Determine the (x, y) coordinate at the center of the cell enclosing the given text.  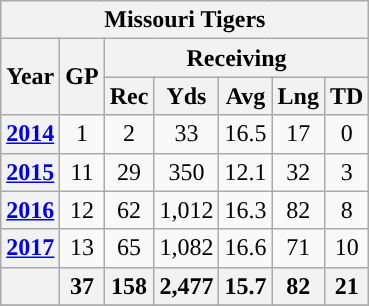
Missouri Tigers (185, 20)
21 (346, 286)
350 (186, 172)
10 (346, 248)
16.5 (246, 134)
TD (346, 96)
37 (82, 286)
1,012 (186, 210)
1,082 (186, 248)
13 (82, 248)
2016 (30, 210)
Receiving (236, 58)
158 (129, 286)
Avg (246, 96)
2014 (30, 134)
2015 (30, 172)
12.1 (246, 172)
11 (82, 172)
Yds (186, 96)
Year (30, 77)
Lng (298, 96)
16.3 (246, 210)
33 (186, 134)
71 (298, 248)
15.7 (246, 286)
65 (129, 248)
62 (129, 210)
17 (298, 134)
0 (346, 134)
3 (346, 172)
16.6 (246, 248)
32 (298, 172)
2 (129, 134)
2017 (30, 248)
2,477 (186, 286)
8 (346, 210)
29 (129, 172)
12 (82, 210)
GP (82, 77)
1 (82, 134)
Rec (129, 96)
